Search for the cell housing the specified text and yield its [x, y] center coordinate. 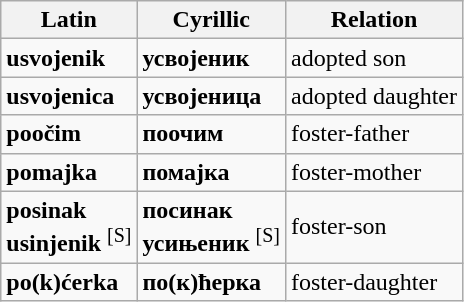
poočim [69, 134]
usvojenik [69, 58]
posinak usinjenik [S] [69, 227]
usvojenica [69, 96]
adopted daughter [374, 96]
по(к)ћерка [212, 282]
pomajka [69, 172]
adopted son [374, 58]
Cyrillic [212, 20]
Latin [69, 20]
усвојеник [212, 58]
помајка [212, 172]
foster-father [374, 134]
поочим [212, 134]
po(k)ćerka [69, 282]
посинак усињеник [S] [212, 227]
foster-daughter [374, 282]
усвојеница [212, 96]
foster-son [374, 227]
foster-mother [374, 172]
Relation [374, 20]
